Return the [X, Y] coordinate for the center point of the cell that contains the specified text.  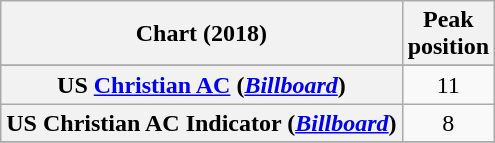
Chart (2018) [202, 34]
Peakposition [448, 34]
8 [448, 123]
US Christian AC Indicator (Billboard) [202, 123]
11 [448, 85]
US Christian AC (Billboard) [202, 85]
